Determine the [X, Y] coordinate at the center of the cell enclosing the given text.  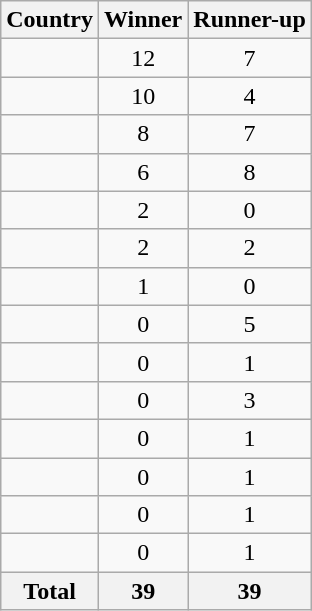
Total [50, 591]
6 [142, 172]
5 [250, 324]
10 [142, 96]
Runner-up [250, 20]
3 [250, 400]
4 [250, 96]
Country [50, 20]
Winner [142, 20]
12 [142, 58]
